For the text-containing cell, return its midpoint in [x, y] coordinate format. 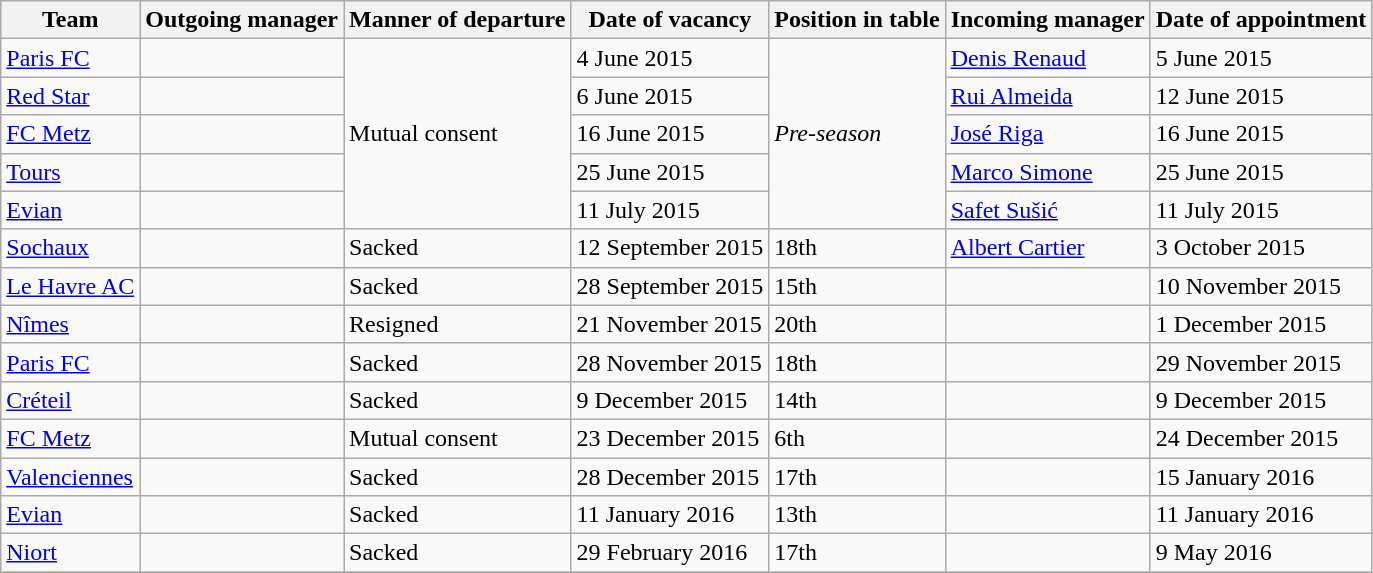
6th [857, 438]
28 September 2015 [670, 286]
29 November 2015 [1261, 362]
13th [857, 515]
28 November 2015 [670, 362]
Date of vacancy [670, 20]
15 January 2016 [1261, 477]
Date of appointment [1261, 20]
12 June 2015 [1261, 96]
Créteil [70, 400]
14th [857, 400]
21 November 2015 [670, 324]
12 September 2015 [670, 248]
15th [857, 286]
Red Star [70, 96]
Resigned [458, 324]
3 October 2015 [1261, 248]
Le Havre AC [70, 286]
Nîmes [70, 324]
1 December 2015 [1261, 324]
23 December 2015 [670, 438]
Manner of departure [458, 20]
Sochaux [70, 248]
Valenciennes [70, 477]
Outgoing manager [242, 20]
Rui Almeida [1048, 96]
28 December 2015 [670, 477]
Denis Renaud [1048, 58]
9 May 2016 [1261, 553]
Albert Cartier [1048, 248]
24 December 2015 [1261, 438]
6 June 2015 [670, 96]
5 June 2015 [1261, 58]
4 June 2015 [670, 58]
Incoming manager [1048, 20]
José Riga [1048, 134]
Position in table [857, 20]
20th [857, 324]
29 February 2016 [670, 553]
10 November 2015 [1261, 286]
Safet Sušić [1048, 210]
Tours [70, 172]
Pre-season [857, 134]
Niort [70, 553]
Marco Simone [1048, 172]
Team [70, 20]
